Provide the [x, y] coordinate of the cell's center where the given text is located.  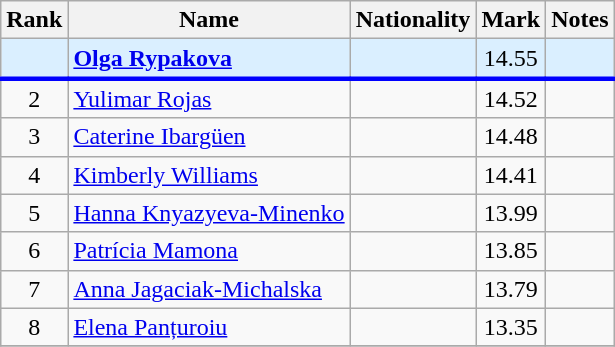
Notes [580, 20]
14.55 [511, 59]
2 [34, 98]
6 [34, 251]
Yulimar Rojas [209, 98]
5 [34, 213]
13.79 [511, 289]
Elena Panțuroiu [209, 327]
Patrícia Mamona [209, 251]
Nationality [413, 20]
Rank [34, 20]
Name [209, 20]
4 [34, 175]
13.35 [511, 327]
13.85 [511, 251]
Caterine Ibargüen [209, 137]
Olga Rypakova [209, 59]
Anna Jagaciak-Michalska [209, 289]
14.48 [511, 137]
3 [34, 137]
14.52 [511, 98]
Kimberly Williams [209, 175]
7 [34, 289]
8 [34, 327]
Mark [511, 20]
Hanna Knyazyeva-Minenko [209, 213]
13.99 [511, 213]
14.41 [511, 175]
